From the cell containing the given text, extract its center point as (X, Y) coordinate. 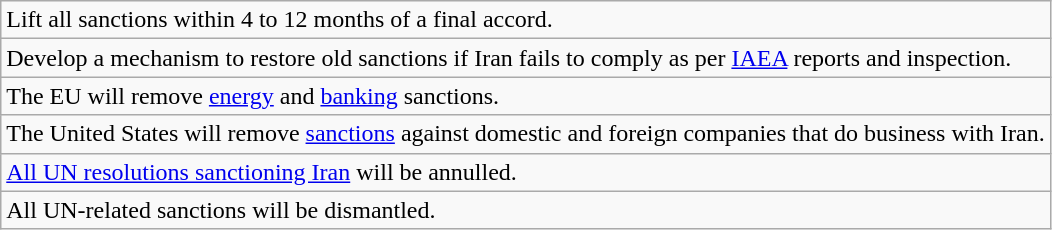
The United States will remove sanctions against domestic and foreign companies that do business with Iran. (526, 134)
All UN-related sanctions will be dismantled. (526, 210)
Lift all sanctions within 4 to 12 months of a final accord. (526, 20)
All UN resolutions sanctioning Iran will be annulled. (526, 172)
Develop a mechanism to restore old sanctions if Iran fails to comply as per IAEA reports and inspection. (526, 58)
The EU will remove energy and banking sanctions. (526, 96)
